Return the (X, Y) coordinate for the center point of the cell that contains the specified text.  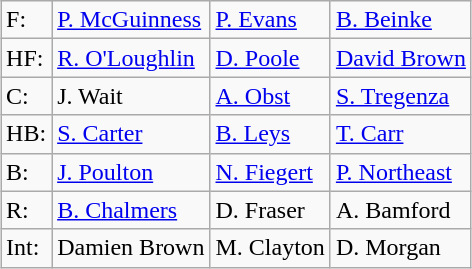
S. Tregenza (400, 96)
B. Chalmers (131, 210)
David Brown (400, 58)
J. Wait (131, 96)
D. Poole (270, 58)
B. Beinke (400, 20)
P. Northeast (400, 172)
Damien Brown (131, 248)
HF: (26, 58)
J. Poulton (131, 172)
B. Leys (270, 134)
P. Evans (270, 20)
A. Bamford (400, 210)
C: (26, 96)
R. O'Loughlin (131, 58)
HB: (26, 134)
P. McGuinness (131, 20)
T. Carr (400, 134)
Int: (26, 248)
N. Fiegert (270, 172)
D. Morgan (400, 248)
S. Carter (131, 134)
M. Clayton (270, 248)
R: (26, 210)
F: (26, 20)
D. Fraser (270, 210)
A. Obst (270, 96)
B: (26, 172)
